Return the [X, Y] coordinate for the center point of the cell that contains the specified text.  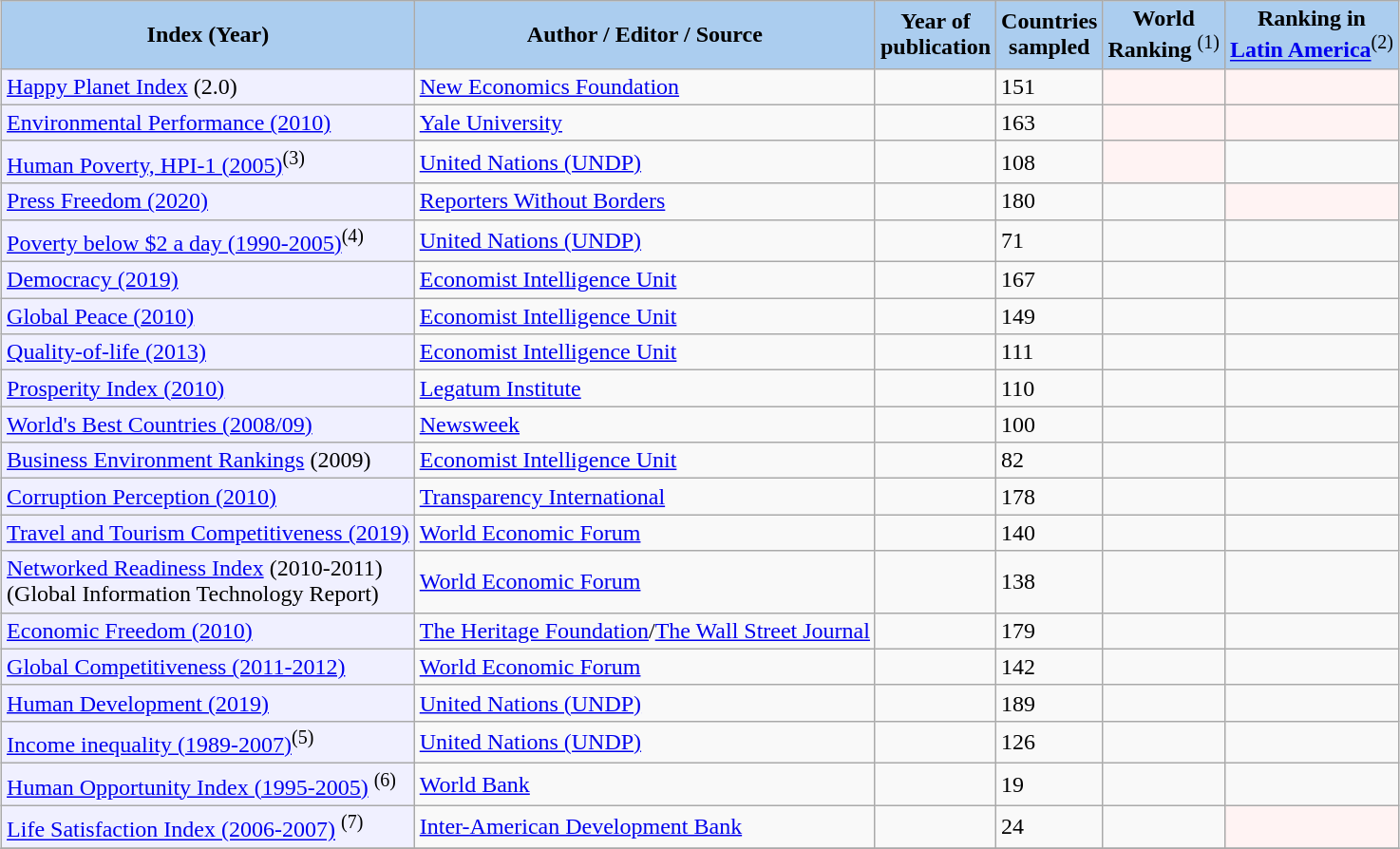
71 [1050, 241]
110 [1050, 388]
Travel and Tourism Competitiveness (2019) [209, 533]
World Bank [644, 784]
Countriessampled [1050, 35]
Prosperity Index (2010) [209, 388]
Newsweek [644, 424]
108 [1050, 161]
149 [1050, 316]
Human Development (2019) [209, 703]
82 [1050, 461]
Poverty below $2 a day (1990-2005)(4) [209, 241]
Year ofpublication [935, 35]
Corruption Perception (2010) [209, 497]
Press Freedom (2020) [209, 201]
178 [1050, 497]
167 [1050, 280]
Inter-American Development Bank [644, 826]
Ranking inLatin America(2) [1311, 35]
Reporters Without Borders [644, 201]
19 [1050, 784]
140 [1050, 533]
World Ranking (1) [1164, 35]
180 [1050, 201]
New Economics Foundation [644, 86]
Yale University [644, 123]
Happy Planet Index (2.0) [209, 86]
Environmental Performance (2010) [209, 123]
Income inequality (1989-2007)(5) [209, 743]
Networked Readiness Index (2010-2011)(Global Information Technology Report) [209, 581]
Global Competitiveness (2011-2012) [209, 667]
142 [1050, 667]
Life Satisfaction Index (2006-2007) (7) [209, 826]
189 [1050, 703]
Quality-of-life (2013) [209, 352]
100 [1050, 424]
Human Poverty, HPI-1 (2005)(3) [209, 161]
Economic Freedom (2010) [209, 631]
Business Environment Rankings (2009) [209, 461]
Author / Editor / Source [644, 35]
Global Peace (2010) [209, 316]
151 [1050, 86]
111 [1050, 352]
179 [1050, 631]
126 [1050, 743]
Transparency International [644, 497]
Legatum Institute [644, 388]
The Heritage Foundation/The Wall Street Journal [644, 631]
Democracy (2019) [209, 280]
World's Best Countries (2008/09) [209, 424]
138 [1050, 581]
24 [1050, 826]
Index (Year) [209, 35]
163 [1050, 123]
Human Opportunity Index (1995-2005) (6) [209, 784]
